For the text-containing cell, return its midpoint in (x, y) coordinate format. 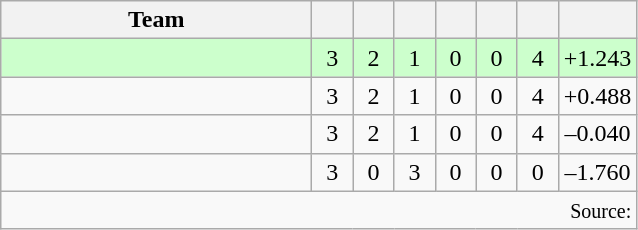
–1.760 (598, 172)
+0.488 (598, 96)
–0.040 (598, 134)
Source: (319, 210)
+1.243 (598, 58)
Team (156, 20)
